Return [X, Y] of the center of cell containing provided text 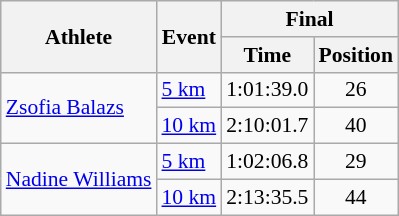
Event [188, 36]
2:10:01.7 [267, 126]
26 [356, 90]
Zsofia Balazs [79, 108]
Athlete [79, 36]
Final [310, 19]
1:01:39.0 [267, 90]
Nadine Williams [79, 180]
Time [267, 55]
Position [356, 55]
40 [356, 126]
29 [356, 162]
2:13:35.5 [267, 197]
44 [356, 197]
1:02:06.8 [267, 162]
